Detect which cell encompasses the target text, then output its [X, Y] center coordinate. 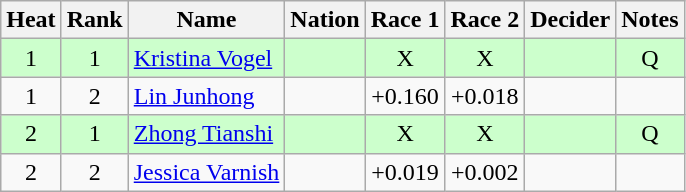
+0.018 [485, 96]
+0.002 [485, 172]
Zhong Tianshi [206, 134]
Notes [650, 20]
Race 1 [405, 20]
Lin Junhong [206, 96]
Decider [570, 20]
Nation [325, 20]
Jessica Varnish [206, 172]
+0.160 [405, 96]
Race 2 [485, 20]
Rank [94, 20]
Kristina Vogel [206, 58]
+0.019 [405, 172]
Heat [31, 20]
Name [206, 20]
